Scan for the cell matching the given text and deliver its [x, y] coordinate at center. 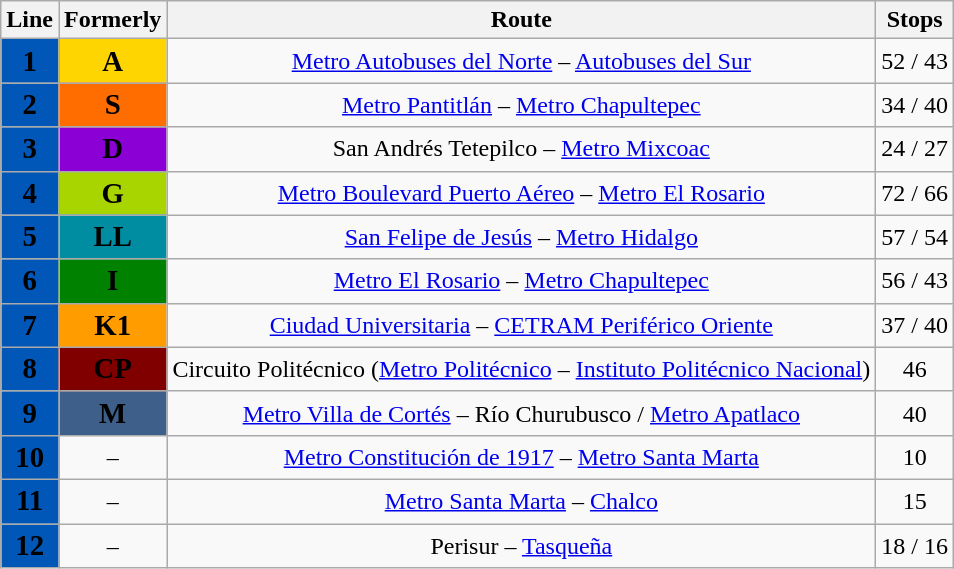
56 / 43 [915, 281]
6 [30, 281]
40 [915, 413]
LL [112, 237]
18 / 16 [915, 546]
8 [30, 369]
S [112, 105]
Metro Autobuses del Norte – Autobuses del Sur [522, 61]
7 [30, 325]
Line [30, 20]
3 [30, 149]
24 / 27 [915, 149]
Metro El Rosario – Metro Chapultepec [522, 281]
Circuito Politécnico (Metro Politécnico – Instituto Politécnico Nacional) [522, 369]
52 / 43 [915, 61]
2 [30, 105]
K1 [112, 325]
12 [30, 546]
Ciudad Universitaria – CETRAM Periférico Oriente [522, 325]
5 [30, 237]
Route [522, 20]
9 [30, 413]
G [112, 193]
Stops [915, 20]
15 [915, 501]
San Felipe de Jesús – Metro Hidalgo [522, 237]
34 / 40 [915, 105]
Metro Villa de Cortés – Río Churubusco / Metro Apatlaco [522, 413]
Metro Boulevard Puerto Aéreo – Metro El Rosario [522, 193]
Formerly [112, 20]
A [112, 61]
37 / 40 [915, 325]
Perisur – Tasqueña [522, 546]
CP [112, 369]
San Andrés Tetepilco – Metro Mixcoac [522, 149]
57 / 54 [915, 237]
4 [30, 193]
Metro Constitución de 1917 – Metro Santa Marta [522, 457]
M [112, 413]
D [112, 149]
11 [30, 501]
46 [915, 369]
I [112, 281]
Metro Santa Marta – Chalco [522, 501]
1 [30, 61]
72 / 66 [915, 193]
Metro Pantitlán – Metro Chapultepec [522, 105]
